Locate the cell with the specified text and output its (X, Y) center coordinate. 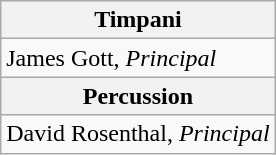
Percussion (138, 96)
David Rosenthal, Principal (138, 134)
James Gott, Principal (138, 58)
Timpani (138, 20)
